For the text-containing cell, return its midpoint in (x, y) coordinate format. 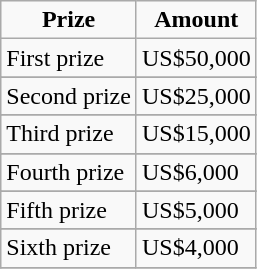
US$4,000 (196, 248)
US$5,000 (196, 210)
Fourth prize (69, 172)
US$6,000 (196, 172)
First prize (69, 58)
Second prize (69, 96)
US$50,000 (196, 58)
Third prize (69, 134)
Amount (196, 20)
Sixth prize (69, 248)
Fifth prize (69, 210)
US$15,000 (196, 134)
US$25,000 (196, 96)
Prize (69, 20)
